Identify which cell holds the provided text, then report its [X, Y] central coordinate. 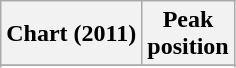
Peakposition [188, 34]
Chart (2011) [72, 34]
